From the cell containing the given text, extract its center point as [x, y] coordinate. 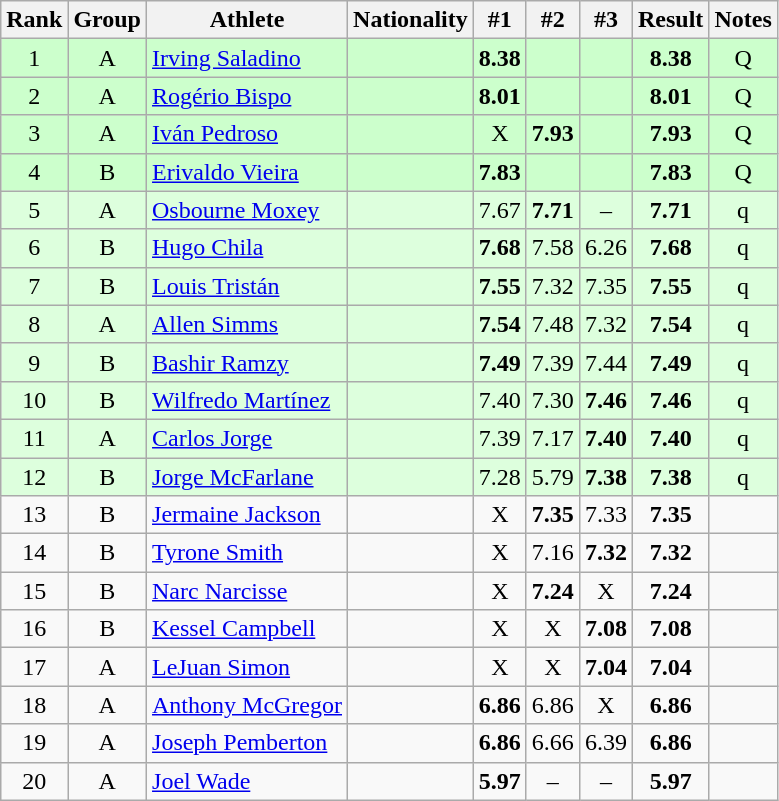
19 [34, 743]
Allen Simms [248, 324]
#2 [552, 20]
10 [34, 400]
6.26 [606, 248]
Notes [743, 20]
LeJuan Simon [248, 667]
Louis Tristán [248, 286]
Group [108, 20]
Erivaldo Vieira [248, 172]
Iván Pedroso [248, 134]
Anthony McGregor [248, 705]
Nationality [411, 20]
7.67 [500, 210]
Carlos Jorge [248, 438]
14 [34, 553]
Bashir Ramzy [248, 362]
18 [34, 705]
20 [34, 781]
7.44 [606, 362]
7.28 [500, 477]
9 [34, 362]
1 [34, 58]
7.16 [552, 553]
16 [34, 629]
8 [34, 324]
Narc Narcisse [248, 591]
#3 [606, 20]
Athlete [248, 20]
Kessel Campbell [248, 629]
3 [34, 134]
7.33 [606, 515]
7.48 [552, 324]
13 [34, 515]
Jorge McFarlane [248, 477]
Tyrone Smith [248, 553]
7.58 [552, 248]
6.66 [552, 743]
11 [34, 438]
7.17 [552, 438]
Jermaine Jackson [248, 515]
Result [670, 20]
Joseph Pemberton [248, 743]
6 [34, 248]
5.79 [552, 477]
7.30 [552, 400]
Irving Saladino [248, 58]
4 [34, 172]
Hugo Chila [248, 248]
Joel Wade [248, 781]
Osbourne Moxey [248, 210]
5 [34, 210]
Wilfredo Martínez [248, 400]
15 [34, 591]
6.39 [606, 743]
Rank [34, 20]
2 [34, 96]
7 [34, 286]
17 [34, 667]
#1 [500, 20]
Rogério Bispo [248, 96]
12 [34, 477]
